Extract the [X, Y] coordinate from the center of the cell holding the provided text.  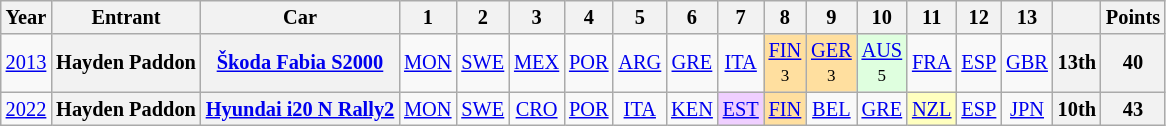
Points [1133, 17]
NZL [932, 109]
10 [882, 17]
13 [1027, 17]
40 [1133, 63]
Car [300, 17]
BEL [831, 109]
Škoda Fabia S2000 [300, 63]
EST [741, 109]
13th [1077, 63]
Year [26, 17]
12 [978, 17]
10th [1077, 109]
43 [1133, 109]
5 [640, 17]
JPN [1027, 109]
1 [428, 17]
AUS5 [882, 63]
4 [588, 17]
KEN [692, 109]
FIN [786, 109]
CRO [536, 109]
FIN3 [786, 63]
2022 [26, 109]
FRA [932, 63]
2013 [26, 63]
GBR [1027, 63]
GER3 [831, 63]
ARG [640, 63]
2 [482, 17]
MEX [536, 63]
Hyundai i20 N Rally2 [300, 109]
8 [786, 17]
3 [536, 17]
6 [692, 17]
11 [932, 17]
9 [831, 17]
Entrant [126, 17]
7 [741, 17]
